Determine the (X, Y) coordinate at the center of the cell enclosing the given text.  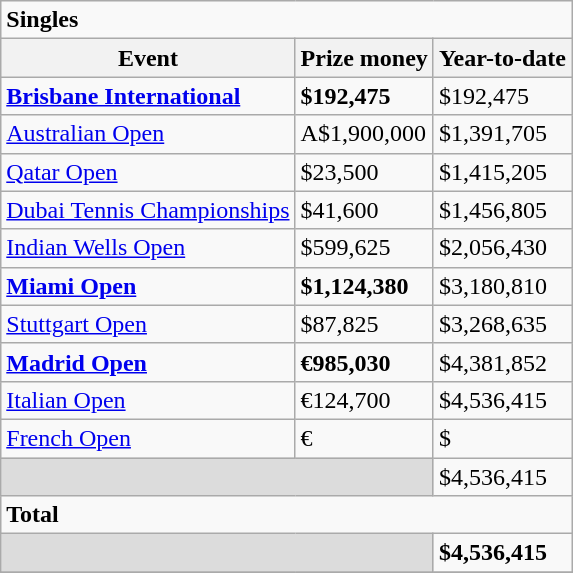
$1,456,805 (502, 210)
Brisbane International (148, 96)
$3,268,635 (502, 324)
$3,180,810 (502, 286)
French Open (148, 438)
Qatar Open (148, 172)
$23,500 (364, 172)
Miami Open (148, 286)
A$1,900,000 (364, 134)
$2,056,430 (502, 248)
Prize money (364, 58)
$599,625 (364, 248)
$1,124,380 (364, 286)
Dubai Tennis Championships (148, 210)
Australian Open (148, 134)
Total (286, 515)
€124,700 (364, 400)
Stuttgart Open (148, 324)
$1,391,705 (502, 134)
Italian Open (148, 400)
€985,030 (364, 362)
Madrid Open (148, 362)
Indian Wells Open (148, 248)
Singles (286, 20)
$ (502, 438)
€ (364, 438)
$1,415,205 (502, 172)
Year-to-date (502, 58)
$4,381,852 (502, 362)
$41,600 (364, 210)
$87,825 (364, 324)
Event (148, 58)
